Output the [x, y] coordinate of the center of the cell containing the given text.  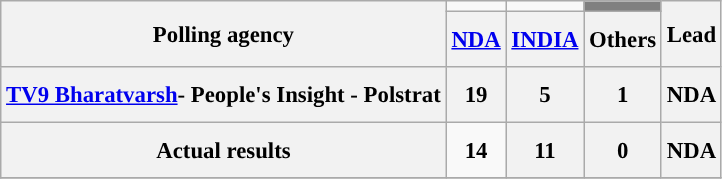
Lead [691, 34]
5 [545, 95]
Actual results [224, 151]
INDIA [545, 40]
Others [623, 40]
11 [545, 151]
TV9 Bharatvarsh- People's Insight - Polstrat [224, 95]
19 [476, 95]
0 [623, 151]
1 [623, 95]
14 [476, 151]
Polling agency [224, 34]
